Capture the cell that displays the provided text and extract its (x, y) central coordinate. 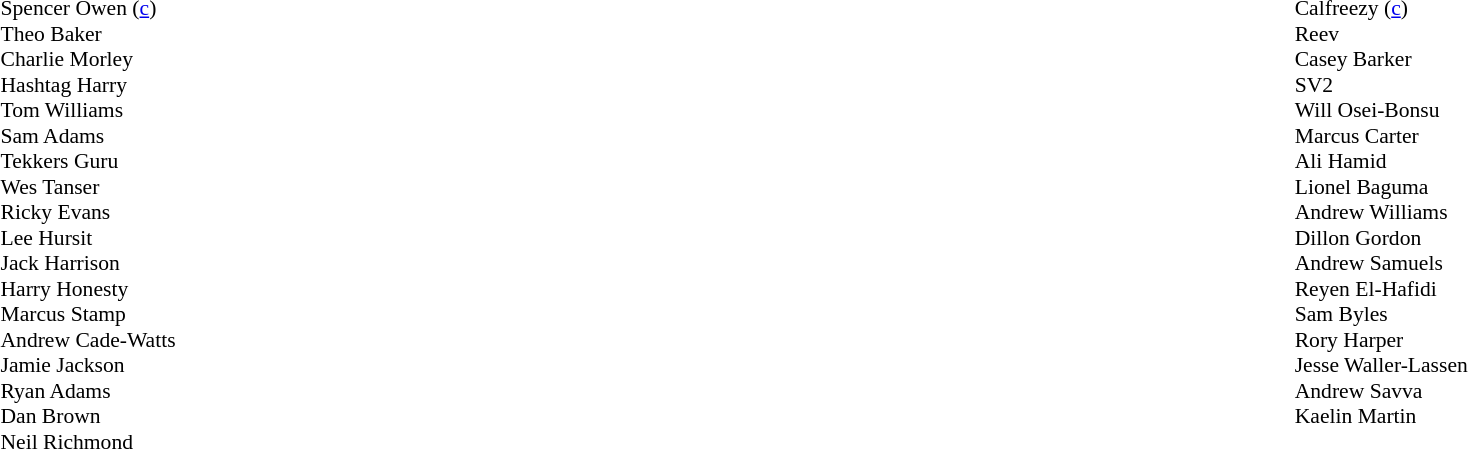
Will Osei-Bonsu (1382, 111)
Ali Hamid (1382, 161)
Lee Hursit (88, 238)
SV2 (1382, 85)
Ricky Evans (88, 213)
Jesse Waller-Lassen (1382, 365)
Sam Adams (88, 136)
Marcus Stamp (88, 315)
Tekkers Guru (88, 161)
Andrew Williams (1382, 213)
Hashtag Harry (88, 85)
Dan Brown (88, 417)
Andrew Savva (1382, 391)
Lionel Baguma (1382, 187)
Dillon Gordon (1382, 238)
Marcus Carter (1382, 136)
Sam Byles (1382, 315)
Charlie Morley (88, 59)
Andrew Cade-Watts (88, 340)
Andrew Samuels (1382, 263)
Wes Tanser (88, 187)
Jamie Jackson (88, 365)
Jack Harrison (88, 263)
Reyen El-Hafidi (1382, 289)
Reev (1382, 34)
Rory Harper (1382, 340)
Ryan Adams (88, 391)
Casey Barker (1382, 59)
Kaelin Martin (1382, 417)
Tom Williams (88, 111)
Theo Baker (88, 34)
Harry Honesty (88, 289)
